Locate the cell with the specified text and output its [x, y] center coordinate. 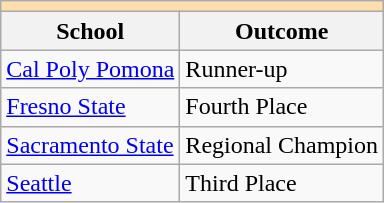
Regional Champion [282, 145]
Fresno State [90, 107]
Runner-up [282, 69]
School [90, 31]
Seattle [90, 183]
Outcome [282, 31]
Third Place [282, 183]
Cal Poly Pomona [90, 69]
Fourth Place [282, 107]
Sacramento State [90, 145]
